Return the (X, Y) coordinate for the center point of the cell that contains the specified text.  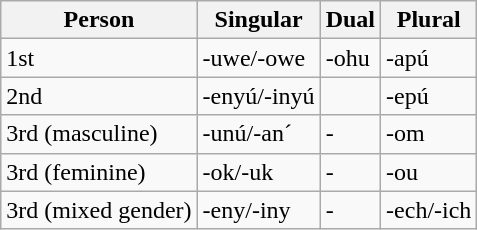
Dual (350, 20)
3rd (feminine) (99, 172)
-unú/-an´ (258, 134)
-ok/-uk (258, 172)
Person (99, 20)
-om (429, 134)
Singular (258, 20)
-eny/-iny (258, 210)
2nd (99, 96)
1st (99, 58)
-uwe/-owe (258, 58)
-enyú/-inyú (258, 96)
-ohu (350, 58)
-ech/-ich (429, 210)
3rd (mixed gender) (99, 210)
-ou (429, 172)
-apú (429, 58)
Plural (429, 20)
3rd (masculine) (99, 134)
-epú (429, 96)
